From the cell containing the given text, extract its center point as [X, Y] coordinate. 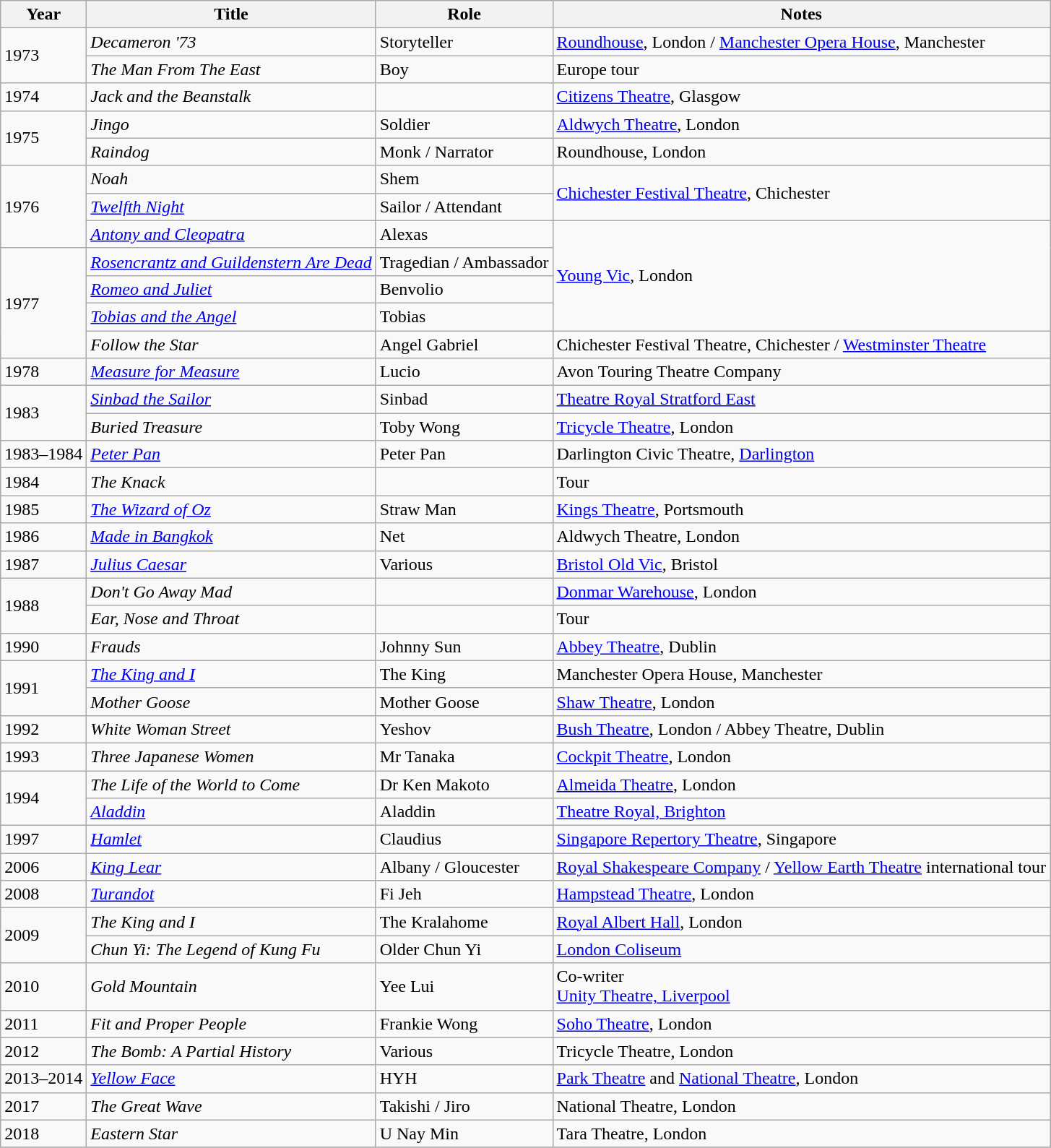
Jingo [231, 124]
Decameron '73 [231, 42]
White Woman Street [231, 729]
Young Vic, London [801, 275]
Royal Shakespeare Company / Yellow Earth Theatre international tour [801, 867]
Soho Theatre, London [801, 1024]
National Theatre, London [801, 1106]
2006 [43, 867]
Noah [231, 179]
1986 [43, 537]
Takishi / Jiro [464, 1106]
1994 [43, 798]
Straw Man [464, 509]
Raindog [231, 152]
Tara Theatre, London [801, 1134]
Net [464, 537]
Romeo and Juliet [231, 289]
The Great Wave [231, 1106]
1988 [43, 605]
2017 [43, 1106]
Avon Touring Theatre Company [801, 372]
Theatre Royal, Brighton [801, 812]
The Man From The East [231, 69]
Monk / Narrator [464, 152]
Singapore Repertory Theatre, Singapore [801, 840]
Soldier [464, 124]
Europe tour [801, 69]
Shaw Theatre, London [801, 702]
Older Chun Yi [464, 949]
Jack and the Beanstalk [231, 97]
Alexas [464, 234]
Co-writerUnity Theatre, Liverpool [801, 987]
1976 [43, 207]
Darlington Civic Theatre, Darlington [801, 454]
King Lear [231, 867]
Boy [464, 69]
1993 [43, 756]
Roundhouse, London [801, 152]
Follow the Star [231, 345]
Ear, Nose and Throat [231, 619]
1984 [43, 482]
Frankie Wong [464, 1024]
Sinbad [464, 400]
Sailor / Attendant [464, 207]
Tobias and the Angel [231, 316]
Mr Tanaka [464, 756]
Abbey Theatre, Dublin [801, 647]
Angel Gabriel [464, 345]
Cockpit Theatre, London [801, 756]
Donmar Warehouse, London [801, 592]
Yellow Face [231, 1079]
1983 [43, 413]
Yeshov [464, 729]
1985 [43, 509]
Hamlet [231, 840]
Yee Lui [464, 987]
Notes [801, 14]
Chichester Festival Theatre, Chichester / Westminster Theatre [801, 345]
Turandot [231, 894]
2012 [43, 1051]
1987 [43, 564]
Tragedian / Ambassador [464, 262]
Benvolio [464, 289]
The Life of the World to Come [231, 784]
The Wizard of Oz [231, 509]
Year [43, 14]
2013–2014 [43, 1079]
Fit and Proper People [231, 1024]
Frauds [231, 647]
Fi Jeh [464, 894]
Dr Ken Makoto [464, 784]
The Kralahome [464, 922]
Twelfth Night [231, 207]
2011 [43, 1024]
2009 [43, 936]
Lucio [464, 372]
Sinbad the Sailor [231, 400]
Claudius [464, 840]
2010 [43, 987]
Hampstead Theatre, London [801, 894]
1975 [43, 138]
Made in Bangkok [231, 537]
Tobias [464, 316]
Shem [464, 179]
Johnny Sun [464, 647]
Bristol Old Vic, Bristol [801, 564]
1997 [43, 840]
London Coliseum [801, 949]
Manchester Opera House, Manchester [801, 674]
Antony and Cleopatra [231, 234]
Bush Theatre, London / Abbey Theatre, Dublin [801, 729]
Don't Go Away Mad [231, 592]
Three Japanese Women [231, 756]
The Knack [231, 482]
Chun Yi: The Legend of Kung Fu [231, 949]
1977 [43, 303]
1973 [43, 56]
1978 [43, 372]
Measure for Measure [231, 372]
1992 [43, 729]
1983–1984 [43, 454]
Royal Albert Hall, London [801, 922]
Buried Treasure [231, 427]
Title [231, 14]
Almeida Theatre, London [801, 784]
2018 [43, 1134]
Toby Wong [464, 427]
1991 [43, 688]
1974 [43, 97]
Park Theatre and National Theatre, London [801, 1079]
U Nay Min [464, 1134]
Julius Caesar [231, 564]
HYH [464, 1079]
Gold Mountain [231, 987]
Theatre Royal Stratford East [801, 400]
Storyteller [464, 42]
Kings Theatre, Portsmouth [801, 509]
Eastern Star [231, 1134]
2008 [43, 894]
Albany / Gloucester [464, 867]
Chichester Festival Theatre, Chichester [801, 193]
Roundhouse, London / Manchester Opera House, Manchester [801, 42]
The King [464, 674]
Citizens Theatre, Glasgow [801, 97]
Role [464, 14]
1990 [43, 647]
Rosencrantz and Guildenstern Are Dead [231, 262]
The Bomb: A Partial History [231, 1051]
